Scan for the cell matching the given text and deliver its (x, y) coordinate at center. 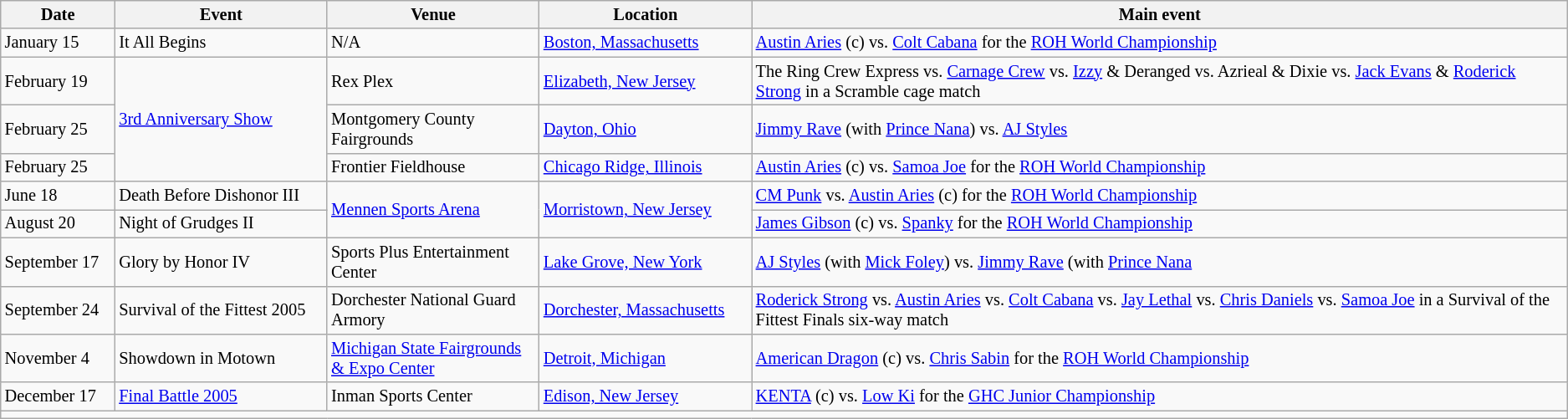
Morristown, New Jersey (646, 209)
Dayton, Ohio (646, 129)
Dorchester, Massachusetts (646, 310)
It All Begins (221, 43)
Showdown in Motown (221, 358)
Frontier Fieldhouse (433, 167)
Austin Aries (c) vs. Colt Cabana for the ROH World Championship (1160, 43)
Boston, Massachusetts (646, 43)
Survival of the Fittest 2005 (221, 310)
September 17 (59, 262)
Inman Sports Center (433, 396)
Detroit, Michigan (646, 358)
Chicago Ridge, Illinois (646, 167)
February 19 (59, 81)
3rd Anniversary Show (221, 119)
Roderick Strong vs. Austin Aries vs. Colt Cabana vs. Jay Lethal vs. Chris Daniels vs. Samoa Joe in a Survival of the Fittest Finals six-way match (1160, 310)
Rex Plex (433, 81)
Dorchester National Guard Armory (433, 310)
American Dragon (c) vs. Chris Sabin for the ROH World Championship (1160, 358)
September 24 (59, 310)
Jimmy Rave (with Prince Nana) vs. AJ Styles (1160, 129)
James Gibson (c) vs. Spanky for the ROH World Championship (1160, 223)
KENTA (c) vs. Low Ki for the GHC Junior Championship (1160, 396)
Lake Grove, New York (646, 262)
Main event (1160, 14)
Night of Grudges II (221, 223)
November 4 (59, 358)
Location (646, 14)
Event (221, 14)
Austin Aries (c) vs. Samoa Joe for the ROH World Championship (1160, 167)
Venue (433, 14)
Sports Plus Entertainment Center (433, 262)
Edison, New Jersey (646, 396)
N/A (433, 43)
Elizabeth, New Jersey (646, 81)
CM Punk vs. Austin Aries (c) for the ROH World Championship (1160, 196)
Glory by Honor IV (221, 262)
AJ Styles (with Mick Foley) vs. Jimmy Rave (with Prince Nana (1160, 262)
Death Before Dishonor III (221, 196)
The Ring Crew Express vs. Carnage Crew vs. Izzy & Deranged vs. Azrieal & Dixie vs. Jack Evans & Roderick Strong in a Scramble cage match (1160, 81)
Final Battle 2005 (221, 396)
Date (59, 14)
June 18 (59, 196)
December 17 (59, 396)
August 20 (59, 223)
January 15 (59, 43)
Montgomery County Fairgrounds (433, 129)
Mennen Sports Arena (433, 209)
Michigan State Fairgrounds & Expo Center (433, 358)
